Scan for the cell matching the given text and deliver its (X, Y) coordinate at center. 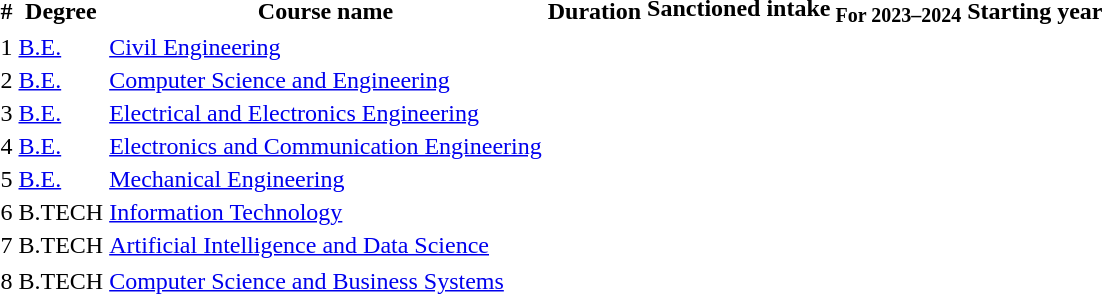
Artificial Intelligence and Data Science (326, 245)
Computer Science and Engineering (326, 80)
Mechanical Engineering (326, 179)
Electronics and Communication Engineering (326, 146)
Electrical and Electronics Engineering (326, 113)
Civil Engineering (326, 47)
Information Technology (326, 212)
